Pinpoint the cell where the given text exists, returning its [x, y] midpoint coordinate. 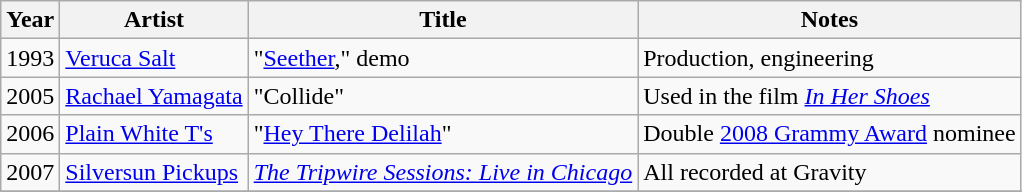
Silversun Pickups [154, 172]
"Hey There Delilah" [443, 134]
Notes [830, 20]
2005 [30, 96]
2006 [30, 134]
"Seether," demo [443, 58]
Production, engineering [830, 58]
The Tripwire Sessions: Live in Chicago [443, 172]
Rachael Yamagata [154, 96]
Double 2008 Grammy Award nominee [830, 134]
"Collide" [443, 96]
2007 [30, 172]
Title [443, 20]
Used in the film In Her Shoes [830, 96]
Plain White T's [154, 134]
1993 [30, 58]
All recorded at Gravity [830, 172]
Artist [154, 20]
Veruca Salt [154, 58]
Year [30, 20]
